Pinpoint the cell where the given text exists, returning its (X, Y) midpoint coordinate. 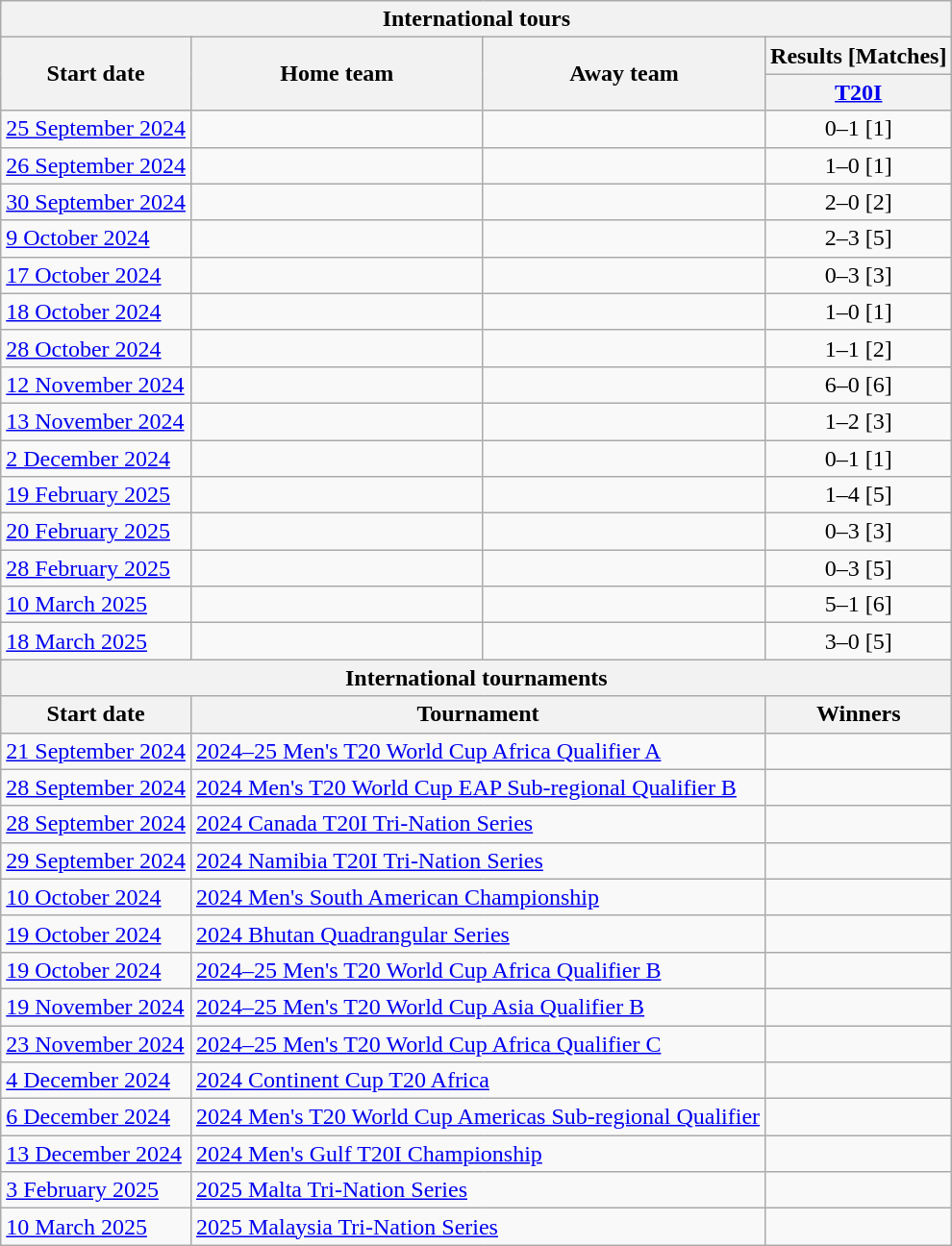
2–3 [5] (859, 238)
2024 Men's T20 World Cup EAP Sub-regional Qualifier B (477, 787)
0–3 [5] (859, 568)
18 March 2025 (96, 641)
25 September 2024 (96, 129)
23 November 2024 (96, 1043)
2024 Namibia T20I Tri-Nation Series (477, 860)
1–4 [5] (859, 495)
3 February 2025 (96, 1190)
Away team (623, 74)
2024–25 Men's T20 World Cup Africa Qualifier B (477, 970)
4 December 2024 (96, 1081)
2024 Bhutan Quadrangular Series (477, 934)
13 November 2024 (96, 421)
2024–25 Men's T20 World Cup Africa Qualifier C (477, 1043)
28 October 2024 (96, 348)
Winners (859, 714)
19 February 2025 (96, 495)
20 February 2025 (96, 532)
29 September 2024 (96, 860)
3–0 [5] (859, 641)
18 October 2024 (96, 311)
1–1 [2] (859, 348)
17 October 2024 (96, 275)
T20I (859, 92)
2–0 [2] (859, 202)
28 February 2025 (96, 568)
International tours (477, 19)
2024 Men's South American Championship (477, 897)
2024–25 Men's T20 World Cup Asia Qualifier B (477, 1007)
Results [Matches] (859, 56)
1–2 [3] (859, 421)
2025 Malta Tri-Nation Series (477, 1190)
2024 Men's Gulf T20I Championship (477, 1154)
2024 Men's T20 World Cup Americas Sub-regional Qualifier (477, 1117)
13 December 2024 (96, 1154)
9 October 2024 (96, 238)
Home team (337, 74)
2024 Continent Cup T20 Africa (477, 1081)
12 November 2024 (96, 385)
30 September 2024 (96, 202)
10 October 2024 (96, 897)
2024 Canada T20I Tri-Nation Series (477, 824)
2 December 2024 (96, 459)
2024–25 Men's T20 World Cup Africa Qualifier A (477, 751)
26 September 2024 (96, 165)
6–0 [6] (859, 385)
19 November 2024 (96, 1007)
6 December 2024 (96, 1117)
Tournament (477, 714)
International tournaments (477, 678)
21 September 2024 (96, 751)
2025 Malaysia Tri-Nation Series (477, 1227)
5–1 [6] (859, 605)
